Provide the (X, Y) coordinate of the cell's center where the given text is located.  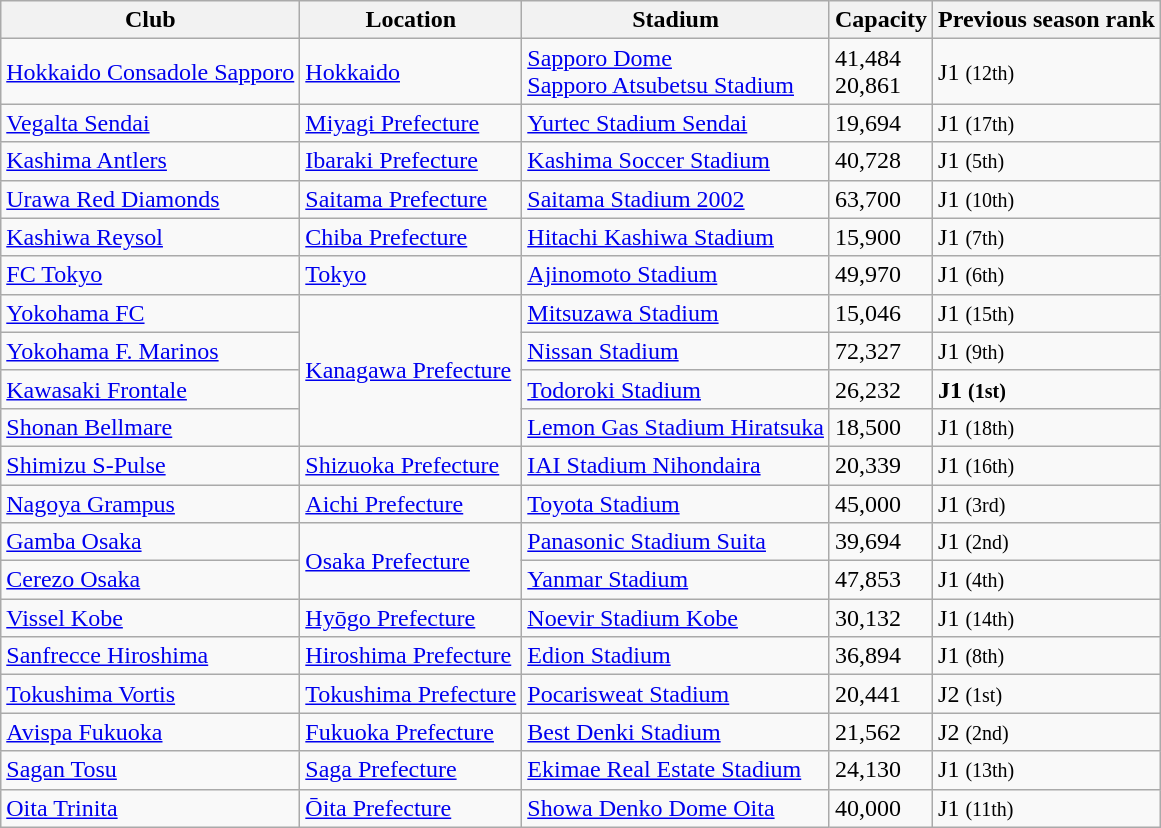
Kashiwa Reysol (150, 237)
J1 (12th) (1047, 72)
Hitachi Kashiwa Stadium (676, 237)
Edion Stadium (676, 656)
J1 (14th) (1047, 618)
63,700 (880, 199)
Tokushima Vortis (150, 694)
Sapporo DomeSapporo Atsubetsu Stadium (676, 72)
24,130 (880, 770)
39,694 (880, 542)
FC Tokyo (150, 275)
Todoroki Stadium (676, 389)
Yokohama F. Marinos (150, 351)
Miyagi Prefecture (411, 123)
J1 (4th) (1047, 580)
Yanmar Stadium (676, 580)
J1 (3rd) (1047, 503)
Gamba Osaka (150, 542)
Location (411, 20)
Shizuoka Prefecture (411, 465)
Ibaraki Prefecture (411, 161)
J1 (13th) (1047, 770)
Hyōgo Prefecture (411, 618)
J1 (7th) (1047, 237)
J1 (18th) (1047, 427)
J1 (8th) (1047, 656)
Panasonic Stadium Suita (676, 542)
19,694 (880, 123)
Cerezo Osaka (150, 580)
Previous season rank (1047, 20)
47,853 (880, 580)
J1 (15th) (1047, 313)
Nagoya Grampus (150, 503)
72,327 (880, 351)
Tokyo (411, 275)
40,000 (880, 808)
Shimizu S-Pulse (150, 465)
15,900 (880, 237)
45,000 (880, 503)
Mitsuzawa Stadium (676, 313)
Vegalta Sendai (150, 123)
49,970 (880, 275)
J1 (10th) (1047, 199)
36,894 (880, 656)
18,500 (880, 427)
J1 (16th) (1047, 465)
IAI Stadium Nihondaira (676, 465)
Stadium (676, 20)
Capacity (880, 20)
Yurtec Stadium Sendai (676, 123)
Aichi Prefecture (411, 503)
J1 (2nd) (1047, 542)
J1 (11th) (1047, 808)
Club (150, 20)
Tokushima Prefecture (411, 694)
J2 (2nd) (1047, 732)
Showa Denko Dome Oita (676, 808)
Osaka Prefecture (411, 561)
Ōita Prefecture (411, 808)
Fukuoka Prefecture (411, 732)
J1 (6th) (1047, 275)
J1 (5th) (1047, 161)
Sanfrecce Hiroshima (150, 656)
Best Denki Stadium (676, 732)
Urawa Red Diamonds (150, 199)
21,562 (880, 732)
Lemon Gas Stadium Hiratsuka (676, 427)
Hiroshima Prefecture (411, 656)
Kanagawa Prefecture (411, 370)
Saga Prefecture (411, 770)
Pocarisweat Stadium (676, 694)
Kawasaki Frontale (150, 389)
Nissan Stadium (676, 351)
J1 (9th) (1047, 351)
J1 (1st) (1047, 389)
Kashima Soccer Stadium (676, 161)
Noevir Stadium Kobe (676, 618)
Kashima Antlers (150, 161)
J2 (1st) (1047, 694)
Chiba Prefecture (411, 237)
Saitama Prefecture (411, 199)
26,232 (880, 389)
40,728 (880, 161)
Sagan Tosu (150, 770)
Toyota Stadium (676, 503)
Oita Trinita (150, 808)
Avispa Fukuoka (150, 732)
Ajinomoto Stadium (676, 275)
20,339 (880, 465)
Hokkaido (411, 72)
Hokkaido Consadole Sapporo (150, 72)
15,046 (880, 313)
Ekimae Real Estate Stadium (676, 770)
41,48420,861 (880, 72)
Vissel Kobe (150, 618)
Shonan Bellmare (150, 427)
20,441 (880, 694)
Saitama Stadium 2002 (676, 199)
J1 (17th) (1047, 123)
Yokohama FC (150, 313)
30,132 (880, 618)
